Detect which cell encompasses the target text, then output its (x, y) center coordinate. 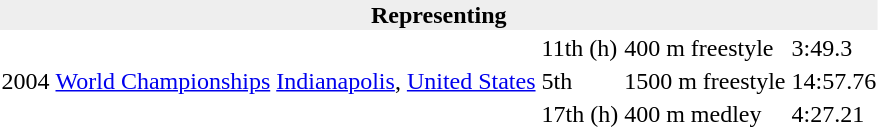
3:49.3 (834, 48)
14:57.76 (834, 81)
Representing (439, 15)
400 m freestyle (705, 48)
5th (580, 81)
1500 m freestyle (705, 81)
11th (h) (580, 48)
